From the cell containing the given text, extract its center point as (x, y) coordinate. 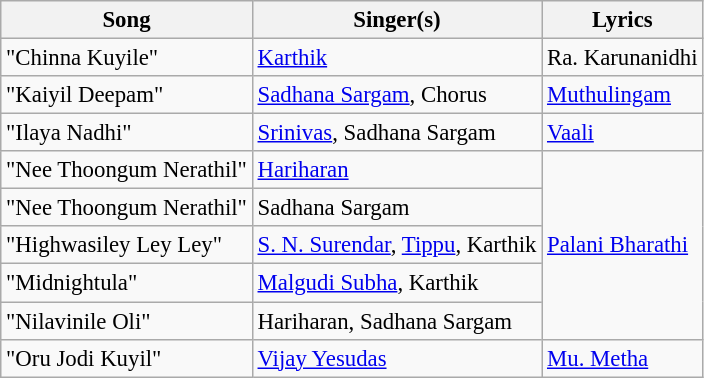
"Chinna Kuyile" (126, 58)
"Kaiyil Deepam" (126, 95)
"Ilaya Nadhi" (126, 133)
Singer(s) (396, 20)
Lyrics (622, 20)
Mu. Metha (622, 358)
Muthulingam (622, 95)
Hariharan (396, 170)
Malgudi Subha, Karthik (396, 283)
Vijay Yesudas (396, 358)
Hariharan, Sadhana Sargam (396, 321)
Palani Bharathi (622, 245)
Vaali (622, 133)
"Nilavinile Oli" (126, 321)
"Oru Jodi Kuyil" (126, 358)
Song (126, 20)
Sadhana Sargam, Chorus (396, 95)
Ra. Karunanidhi (622, 58)
"Highwasiley Ley Ley" (126, 245)
S. N. Surendar, Tippu, Karthik (396, 245)
Karthik (396, 58)
Sadhana Sargam (396, 208)
Srinivas, Sadhana Sargam (396, 133)
"Midnightula" (126, 283)
